Return (x, y) of the center of cell containing provided text 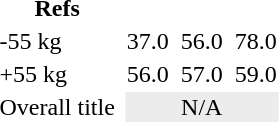
37.0 (148, 41)
78.0 (256, 41)
N/A (202, 107)
57.0 (202, 74)
59.0 (256, 74)
